Extract the (X, Y) coordinate from the center of the cell holding the provided text.  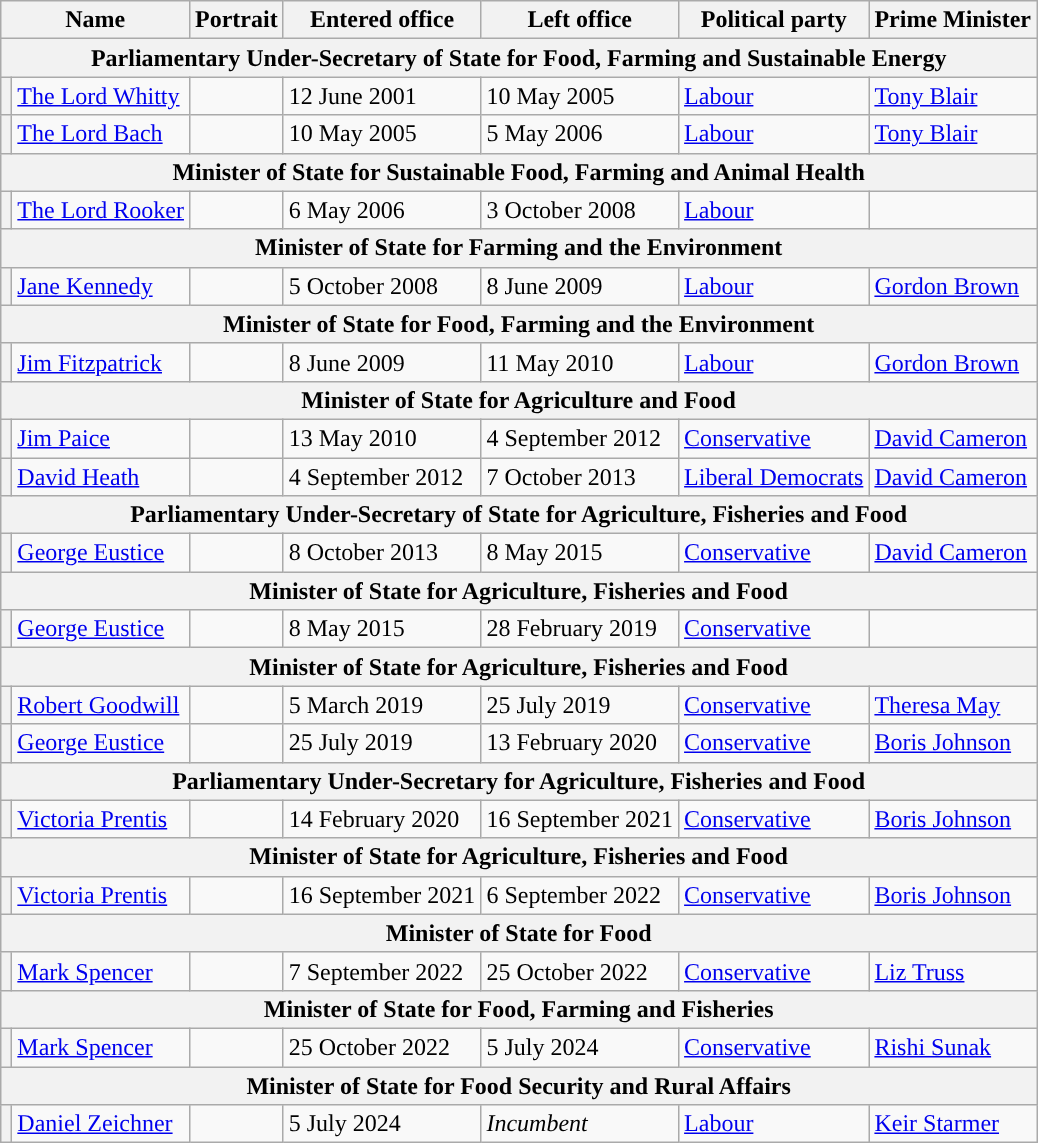
Parliamentary Under-Secretary of State for Food, Farming and Sustainable Energy (519, 58)
3 October 2008 (580, 210)
Name (96, 20)
Liberal Democrats (774, 477)
5 May 2006 (580, 134)
8 October 2013 (382, 553)
Parliamentary Under-Secretary for Agriculture, Fisheries and Food (519, 781)
David Heath (101, 477)
7 October 2013 (580, 477)
Liz Truss (953, 971)
12 June 2001 (382, 96)
6 September 2022 (580, 895)
Minister of State for Food, Farming and the Environment (519, 324)
Left office (580, 20)
Minister of State for Food (519, 933)
Minister of State for Food, Farming and Fisheries (519, 1009)
Keir Starmer (953, 1124)
Robert Goodwill (101, 705)
The Lord Rooker (101, 210)
Political party (774, 20)
6 May 2006 (382, 210)
Incumbent (580, 1124)
Minister of State for Farming and the Environment (519, 248)
Minister of State for Sustainable Food, Farming and Animal Health (519, 172)
Parliamentary Under-Secretary of State for Agriculture, Fisheries and Food (519, 515)
Jim Fitzpatrick (101, 362)
Jim Paice (101, 438)
5 October 2008 (382, 286)
11 May 2010 (580, 362)
5 March 2019 (382, 705)
Portrait (236, 20)
The Lord Whitty (101, 96)
Theresa May (953, 705)
13 February 2020 (580, 743)
13 May 2010 (382, 438)
Prime Minister (953, 20)
7 September 2022 (382, 971)
Entered office (382, 20)
Daniel Zeichner (101, 1124)
28 February 2019 (580, 629)
14 February 2020 (382, 819)
The Lord Bach (101, 134)
Minister of State for Food Security and Rural Affairs (519, 1085)
Minister of State for Agriculture and Food (519, 400)
Jane Kennedy (101, 286)
Rishi Sunak (953, 1047)
